Search for the cell housing the specified text and yield its (x, y) center coordinate. 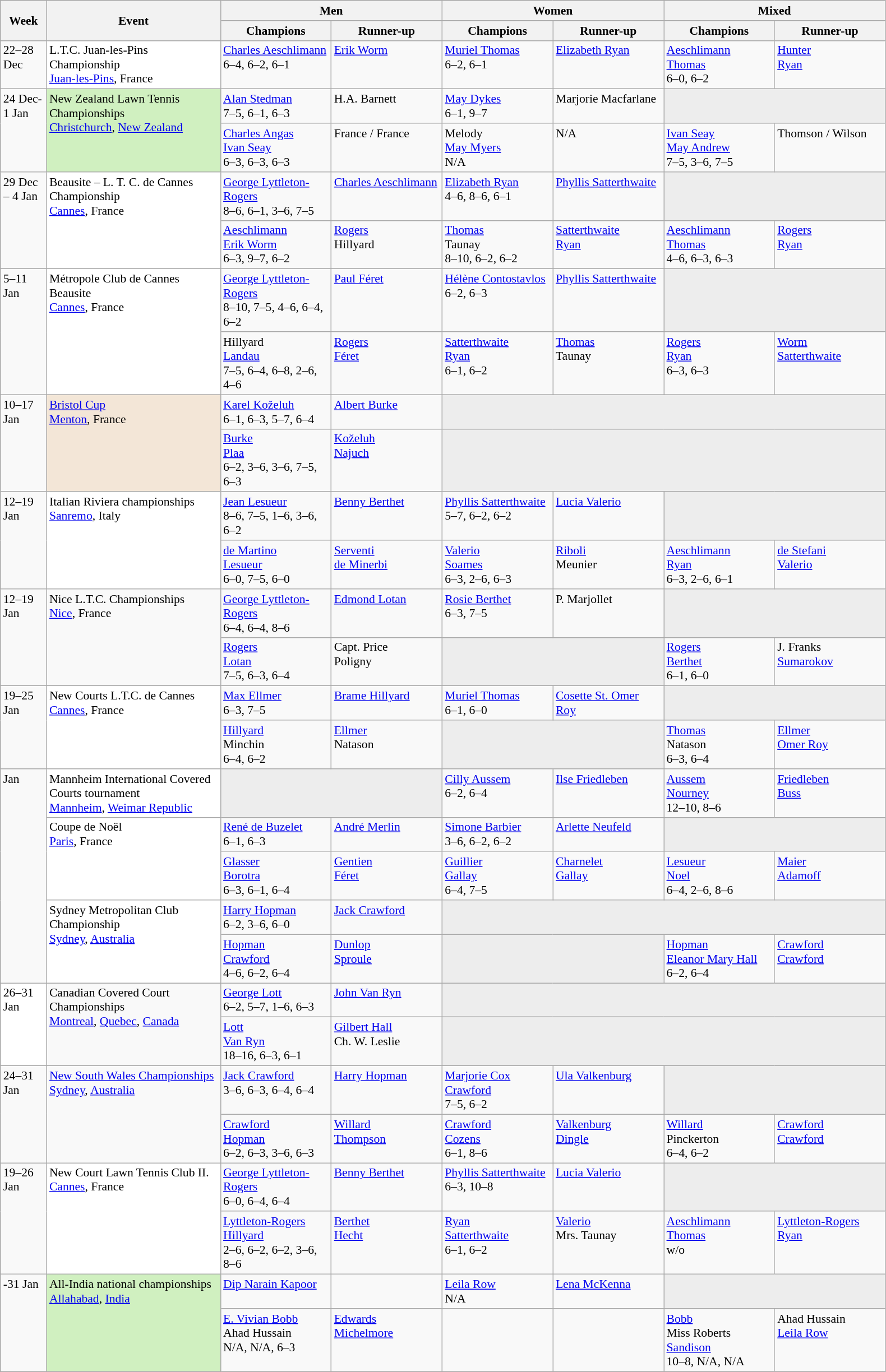
Men (331, 11)
Aeschlimann Erik Worm6–3, 9–7, 6–2 (276, 244)
Cilly Aussem6–2, 6–4 (497, 794)
Edwards Michelmore (387, 1340)
Alan Stedman7–5, 6–1, 6–3 (276, 106)
Ryan Satterthwaite6–1, 6–2 (497, 1243)
Serventi de Minerbi (387, 565)
Valerio Mrs. Taunay (608, 1243)
N/A (608, 148)
Sydney Metropolitan Club ChampionshipSydney, Australia (133, 942)
Crawford Cozens6–1, 8–6 (497, 1139)
E. Vivian Bobb Ahad HussainN/A, N/A, 6–3 (276, 1340)
George Lyttleton-Rogers6–0, 6–4, 6–4 (276, 1187)
Métropole Club de Cannes BeausiteCannes, France (133, 332)
Ellmer Natason (387, 744)
Rosie Berthet6–3, 7–5 (497, 613)
Phyllis Satterthwaite6–3, 10–8 (497, 1187)
Rogers Berthet6–1, 6–0 (719, 661)
Elizabeth Ryan (608, 65)
24–31 Jan (24, 1114)
Women (553, 11)
Aeschlimann Thomas6–0, 6–2 (719, 65)
Jack Crawford3–6, 6–3, 6–4, 6–4 (276, 1091)
New Courts L.T.C. de CannesCannes, France (133, 727)
Gilbert Hall Ch. W. Leslie (387, 1041)
All-India national championshipsAllahabad, India (133, 1323)
Satterthwaite Ryan (608, 244)
Muriel Thomas6–1, 6–0 (497, 703)
29 Dec – 4 Jan (24, 221)
John Van Ryn (387, 1000)
Hillyard Minchin6–4, 6–2 (276, 744)
France / France (387, 148)
Aeschlimann Thomasw/o (719, 1243)
Gentien Féret (387, 877)
-31 Jan (24, 1323)
19–26 Jan (24, 1218)
Hunter Ryan (830, 65)
Charles Aeschlimann (387, 196)
George Lott6–2, 5–7, 1–6, 6–3 (276, 1000)
Dip Narain Kapoor (276, 1291)
Maier Adamoff (830, 877)
Jean Lesueur8–6, 7–5, 1–6, 3–6, 6–2 (276, 517)
Harry Hopman (387, 1091)
5–11 Jan (24, 332)
Ellmer Omer Roy (830, 744)
Valerio Soames6–3, 2–6, 6–3 (497, 565)
Jack Crawford (387, 917)
George Lyttleton-Rogers8–10, 7–5, 4–6, 6–4, 6–2 (276, 300)
Muriel Thomas6–2, 6–1 (497, 65)
Charles Angas Ivan Seay6–3, 6–3, 6–3 (276, 148)
Phyllis Satterthwaite5–7, 6–2, 6–2 (497, 517)
P. Marjollet (608, 613)
Ilse Friedleben (608, 794)
New Court Lawn Tennis Club II.Cannes, France (133, 1218)
Event (133, 20)
Dunlop Sproule (387, 958)
Melody May MyersN/A (497, 148)
Karel Koželuh6–1, 6–3, 5–7, 6–4 (276, 411)
Jan (24, 876)
Erik Worm (387, 65)
Beausite – L. T. C. de Cannes ChampionshipCannes, France (133, 221)
Ivan Seay May Andrew7–5, 3–6, 7–5 (719, 148)
Thomson / Wilson (830, 148)
Elizabeth Ryan4–6, 8–6, 6–1 (497, 196)
Bristol CupMenton, France (133, 443)
Mixed (775, 11)
Burke Plaa6–2, 3–6, 3–6, 7–5, 6–3 (276, 460)
Thomas Natason6–3, 6–4 (719, 744)
Albert Burke (387, 411)
Koželuh Najuch (387, 460)
26–31 Jan (24, 1025)
Thomas Taunay8–10, 6–2, 6–2 (497, 244)
Riboli Meunier (608, 565)
Hélène Contostavlos6–2, 6–3 (497, 300)
Paul Féret (387, 300)
Rogers Hillyard (387, 244)
Lyttleton-Rogers Ryan (830, 1243)
Nice L.T.C. ChampionshipsNice, France (133, 638)
Brame Hillyard (387, 703)
Valkenburg Dingle (608, 1139)
19–25 Jan (24, 727)
Marjorie Cox Crawford7–5, 6–2 (497, 1091)
10–17 Jan (24, 443)
Satterthwaite Ryan6–1, 6–2 (497, 363)
New South Wales ChampionshipsSydney, Australia (133, 1114)
Thomas Taunay (608, 363)
George Lyttleton-Rogers8–6, 6–1, 3–6, 7–5 (276, 196)
22–28 Dec (24, 65)
Canadian Covered Court ChampionshipsMontreal, Quebec, Canada (133, 1025)
Aeschlimann Thomas4–6, 6–3, 6–3 (719, 244)
Aeschlimann Ryan6–3, 2–6, 6–1 (719, 565)
Hillyard Landau7–5, 6–4, 6–8, 2–6, 4–6 (276, 363)
Week (24, 20)
Rogers Ryan6–3, 6–3 (719, 363)
Ula Valkenburg (608, 1091)
Willard Pinckerton6–4, 6–2 (719, 1139)
Glasser Borotra6–3, 6–1, 6–4 (276, 877)
May Dykes6–1, 9–7 (497, 106)
Ahad Hussain Leila Row (830, 1340)
Charles Aeschlimann6–4, 6–2, 6–1 (276, 65)
Lena McKenna (608, 1291)
Lesueur Noel6–4, 2–6, 8–6 (719, 877)
Friedleben Buss (830, 794)
H.A. Barnett (387, 106)
Coupe de NoëlParis, France (133, 859)
Cosette St. Omer Roy (608, 703)
de Martino Lesueur6–0, 7–5, 6–0 (276, 565)
Bobb Miss Roberts Sandison10–8, N/A, N/A (719, 1340)
Rogers Lotan7–5, 6–3, 6–4 (276, 661)
Berthet Hecht (387, 1243)
Aussem Nourney12–10, 8–6 (719, 794)
Charnelet Gallay (608, 877)
Willard Thompson (387, 1139)
Simone Barbier3–6, 6–2, 6–2 (497, 834)
Lyttleton-Rogers Hillyard2–6, 6–2, 6–2, 3–6, 8–6 (276, 1243)
Lott Van Ryn18–16, 6–3, 6–1 (276, 1041)
Guillier Gallay6–4, 7–5 (497, 877)
J. Franks Sumarokov (830, 661)
Leila RowN/A (497, 1291)
André Merlin (387, 834)
Crawford Hopman6–2, 6–3, 3–6, 6–3 (276, 1139)
Hopman Eleanor Mary Hall6–2, 6–4 (719, 958)
Marjorie Macfarlane (608, 106)
Harry Hopman6–2, 3–6, 6–0 (276, 917)
Mannheim International Covered Courts tournamentMannheim, Weimar Republic (133, 794)
Max Ellmer6–3, 7–5 (276, 703)
L.T.C. Juan-les-Pins ChampionshipJuan-les-Pins, France (133, 65)
George Lyttleton-Rogers6–4, 6–4, 8–6 (276, 613)
Edmond Lotan (387, 613)
New Zealand Lawn Tennis ChampionshipsChristchurch, New Zealand (133, 131)
Worm Satterthwaite (830, 363)
de Stefani Valerio (830, 565)
Italian Riviera championshipsSanremo, Italy (133, 540)
Rogers Ryan (830, 244)
Rogers Féret (387, 363)
Arlette Neufeld (608, 834)
24 Dec-1 Jan (24, 131)
Capt. Price Poligny (387, 661)
Hopman Crawford4–6, 6–2, 6–4 (276, 958)
René de Buzelet6–1, 6–3 (276, 834)
